Provide the (X, Y) coordinate of the cell's center where the given text is located.  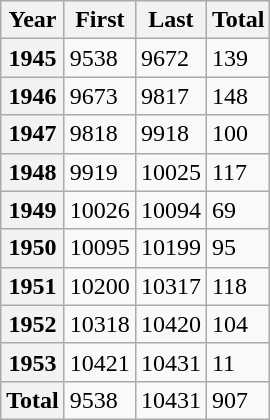
10317 (170, 286)
10200 (100, 286)
1946 (33, 96)
139 (238, 58)
9818 (100, 134)
117 (238, 172)
Last (170, 20)
1951 (33, 286)
100 (238, 134)
1945 (33, 58)
Year (33, 20)
95 (238, 248)
11 (238, 362)
907 (238, 400)
10318 (100, 324)
9918 (170, 134)
9673 (100, 96)
10199 (170, 248)
104 (238, 324)
10420 (170, 324)
1953 (33, 362)
1947 (33, 134)
118 (238, 286)
1949 (33, 210)
First (100, 20)
10025 (170, 172)
9919 (100, 172)
1948 (33, 172)
10095 (100, 248)
10026 (100, 210)
148 (238, 96)
69 (238, 210)
1950 (33, 248)
1952 (33, 324)
10094 (170, 210)
10421 (100, 362)
9817 (170, 96)
9672 (170, 58)
